Identify which cell holds the provided text, then report its (x, y) central coordinate. 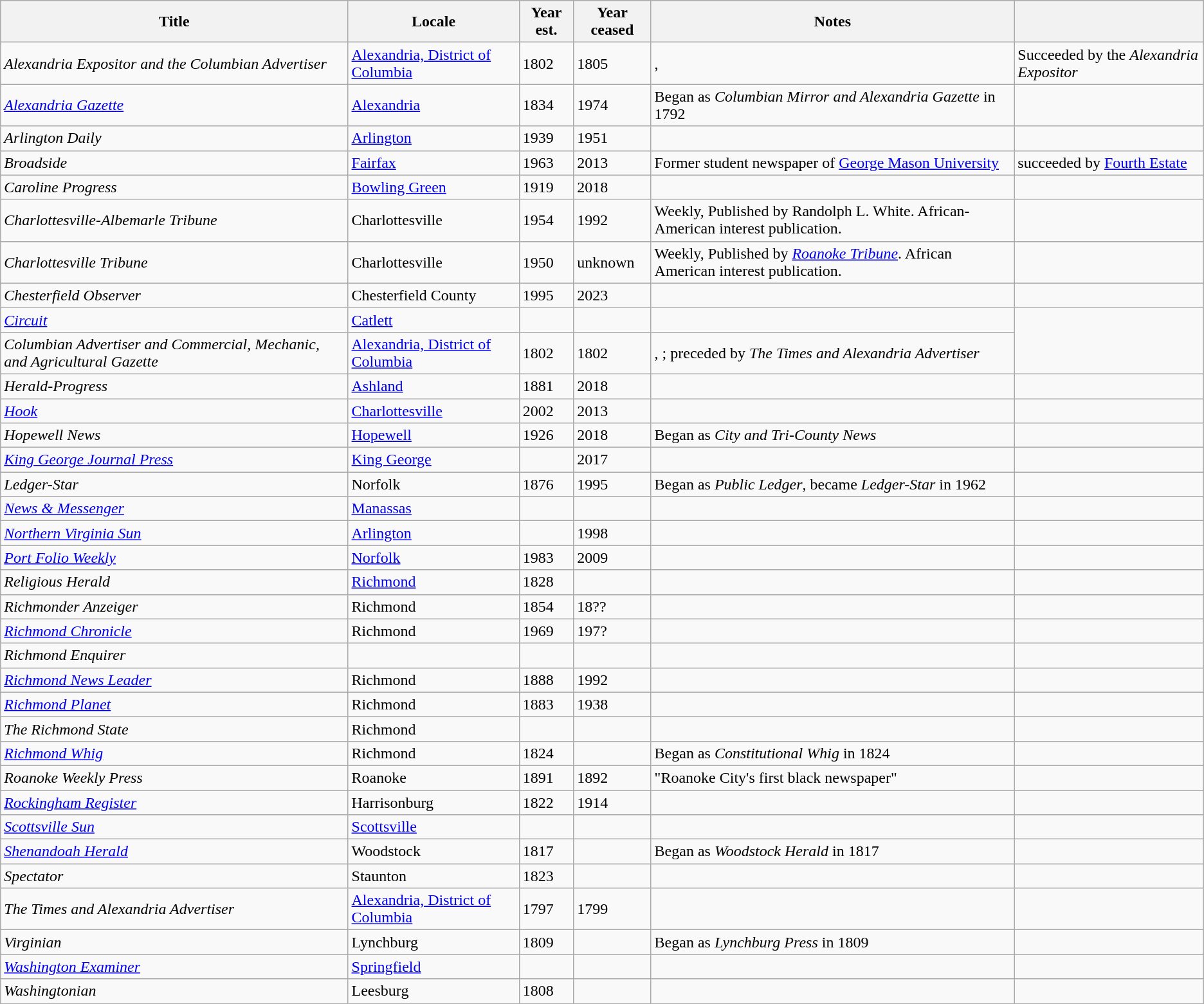
Woodstock (433, 852)
News & Messenger (174, 509)
Richmond Enquirer (174, 655)
Manassas (433, 509)
Harrisonburg (433, 802)
2023 (612, 295)
Alexandria Gazette (174, 105)
Springfield (433, 967)
1834 (547, 105)
King George (433, 460)
Former student newspaper of George Mason University (832, 163)
Port Folio Weekly (174, 558)
2017 (612, 460)
Year est. (547, 22)
Washington Examiner (174, 967)
2009 (612, 558)
Charlottesville Tribune (174, 262)
Title (174, 22)
Catlett (433, 320)
Hook (174, 411)
Shenandoah Herald (174, 852)
1963 (547, 163)
Alexandria (433, 105)
Alexandria Expositor and the Columbian Advertiser (174, 63)
Chesterfield Observer (174, 295)
1891 (547, 778)
1974 (612, 105)
1881 (547, 386)
1854 (547, 607)
Began as Woodstock Herald in 1817 (832, 852)
1823 (547, 876)
Bowling Green (433, 187)
Leesburg (433, 991)
1914 (612, 802)
1809 (547, 942)
1939 (547, 138)
1797 (547, 909)
197? (612, 631)
unknown (612, 262)
Hopewell (433, 435)
1950 (547, 262)
1822 (547, 802)
Hopewell News (174, 435)
Washingtonian (174, 991)
Charlottesville-Albemarle Tribune (174, 220)
Circuit (174, 320)
Year ceased (612, 22)
1824 (547, 753)
1888 (547, 680)
Lynchburg (433, 942)
Weekly, Published by Randolph L. White. African-American interest publication. (832, 220)
Began as Public Ledger, became Ledger-Star in 1962 (832, 484)
Notes (832, 22)
, (832, 63)
1919 (547, 187)
Roanoke (433, 778)
1969 (547, 631)
Staunton (433, 876)
Broadside (174, 163)
1876 (547, 484)
Herald-Progress (174, 386)
Succeeded by the Alexandria Expositor (1109, 63)
1817 (547, 852)
Locale (433, 22)
Ledger-Star (174, 484)
1954 (547, 220)
Richmond Whig (174, 753)
1998 (612, 533)
1892 (612, 778)
Spectator (174, 876)
Northern Virginia Sun (174, 533)
Richmond Chronicle (174, 631)
Began as Constitutional Whig in 1824 (832, 753)
Columbian Advertiser and Commercial, Mechanic, and Agricultural Gazette (174, 352)
, ; preceded by The Times and Alexandria Advertiser (832, 352)
1938 (612, 704)
Scottsville Sun (174, 827)
Rockingham Register (174, 802)
"Roanoke City's first black newspaper" (832, 778)
2002 (547, 411)
The Times and Alexandria Advertiser (174, 909)
Richmonder Anzeiger (174, 607)
1926 (547, 435)
Virginian (174, 942)
succeeded by Fourth Estate (1109, 163)
Chesterfield County (433, 295)
1799 (612, 909)
Fairfax (433, 163)
1883 (547, 704)
Began as Columbian Mirror and Alexandria Gazette in 1792 (832, 105)
1828 (547, 582)
Caroline Progress (174, 187)
1808 (547, 991)
Richmond News Leader (174, 680)
Scottsville (433, 827)
Began as City and Tri-County News (832, 435)
Richmond Planet (174, 704)
1983 (547, 558)
18?? (612, 607)
1951 (612, 138)
King George Journal Press (174, 460)
Roanoke Weekly Press (174, 778)
Weekly, Published by Roanoke Tribune. African American interest publication. (832, 262)
1805 (612, 63)
Arlington Daily (174, 138)
The Richmond State (174, 729)
Religious Herald (174, 582)
Ashland (433, 386)
Began as Lynchburg Press in 1809 (832, 942)
